Return the (x, y) coordinate for the center point of the cell that contains the specified text.  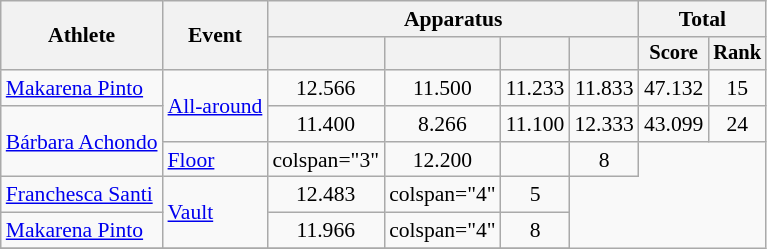
12.200 (442, 160)
Franchesca Santi (82, 195)
Bárbara Achondo (82, 142)
12.333 (604, 124)
Score (674, 54)
Athlete (82, 36)
11.500 (442, 88)
5 (536, 195)
24 (737, 124)
43.099 (674, 124)
15 (737, 88)
11.400 (326, 124)
8.266 (442, 124)
11.100 (536, 124)
Floor (216, 160)
colspan="3" (326, 160)
Rank (737, 54)
Apparatus (453, 19)
11.966 (326, 231)
47.132 (674, 88)
12.566 (326, 88)
Total (702, 19)
11.233 (536, 88)
Event (216, 36)
11.833 (604, 88)
All-around (216, 106)
12.483 (326, 195)
Vault (216, 212)
